Detect which cell encompasses the target text, then output its (x, y) center coordinate. 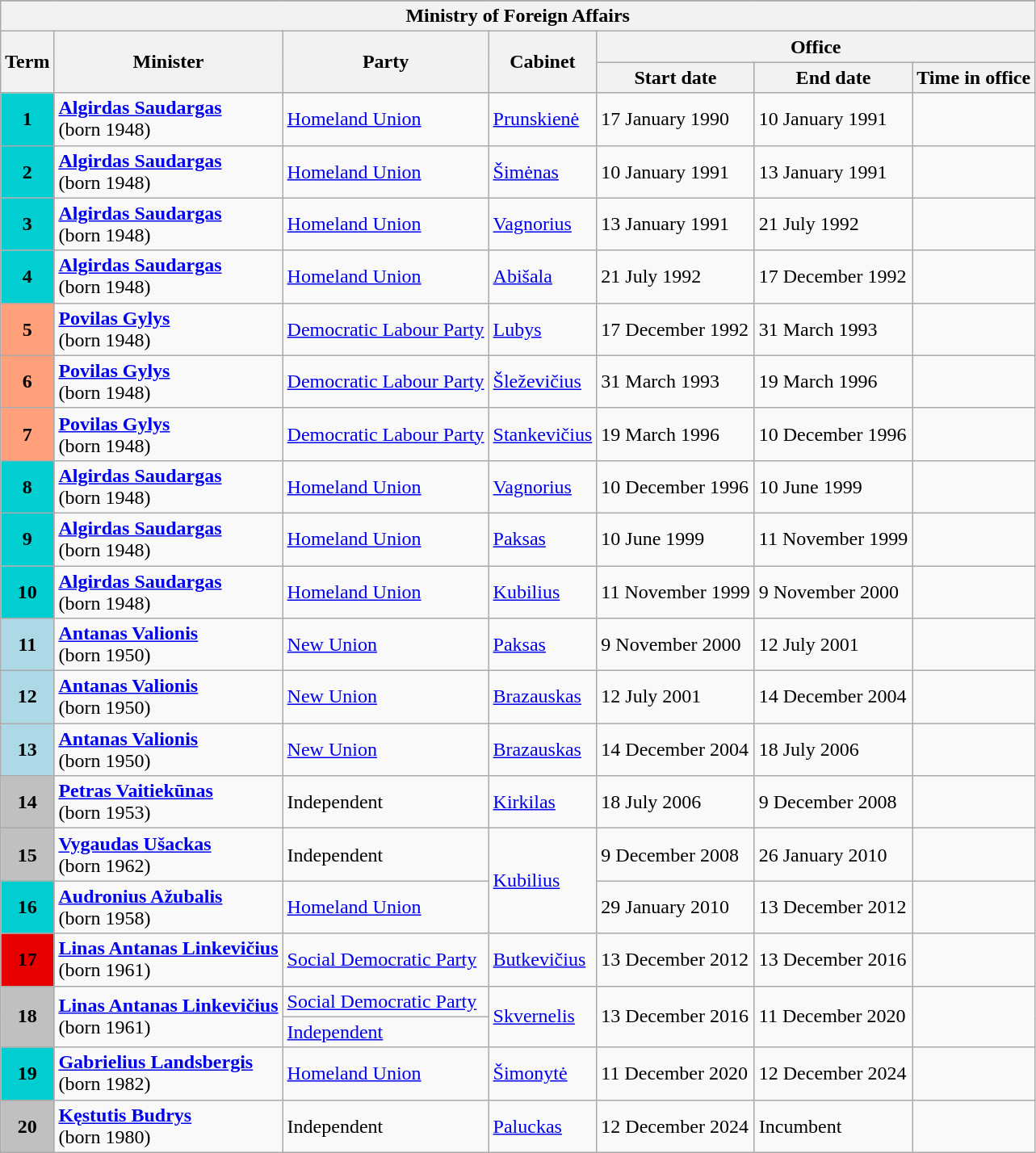
Ministry of Foreign Affairs (518, 16)
Skvernelis (543, 1017)
Abišala (543, 276)
15 (27, 854)
Kirkilas (543, 803)
11 (27, 644)
Party (386, 62)
10 (27, 591)
Term (27, 62)
6 (27, 381)
26 January 2010 (833, 854)
Butkevičius (543, 959)
Stankevičius (543, 434)
Lubys (543, 329)
17 January 1990 (675, 119)
14 (27, 803)
Kęstutis Budrys (born 1980) (168, 1126)
2 (27, 171)
4 (27, 276)
Minister (168, 62)
Office (816, 47)
16 (27, 908)
17 (27, 959)
5 (27, 329)
Prunskienė (543, 119)
20 (27, 1126)
Šleževičius (543, 381)
Vygaudas Ušackas (born 1962) (168, 854)
Petras Vaitiekūnas (born 1953) (168, 803)
13 (27, 749)
Šimėnas (543, 171)
9 (27, 539)
Audronius Ažubalis (born 1958) (168, 908)
12 (27, 698)
Gabrielius Landsbergis (born 1982) (168, 1074)
Paluckas (543, 1126)
Start date (675, 78)
19 (27, 1074)
End date (833, 78)
18 (27, 1017)
29 January 2010 (675, 908)
1 (27, 119)
7 (27, 434)
Time in office (974, 78)
3 (27, 224)
Cabinet (543, 62)
Incumbent (833, 1126)
Šimonytė (543, 1074)
8 (27, 486)
